From the cell containing the given text, extract its center point as [X, Y] coordinate. 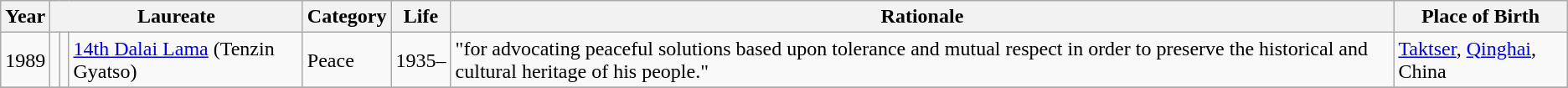
1989 [25, 60]
Rationale [922, 17]
"for advocating peaceful solutions based upon tolerance and mutual respect in order to preserve the historical and cultural heritage of his people." [922, 60]
Taktser, Qinghai, China [1481, 60]
Place of Birth [1481, 17]
Laureate [176, 17]
1935– [420, 60]
14th Dalai Lama (Tenzin Gyatso) [186, 60]
Peace [347, 60]
Category [347, 17]
Year [25, 17]
Life [420, 17]
